Pinpoint the cell where the given text exists, returning its [x, y] midpoint coordinate. 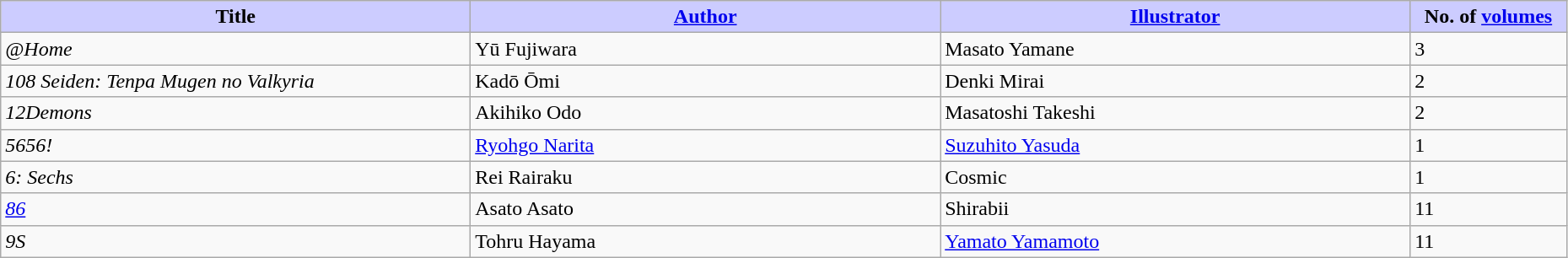
@Home [236, 49]
Cosmic [1176, 177]
Tohru Hayama [705, 241]
Denki Mirai [1176, 81]
12Demons [236, 113]
9S [236, 241]
Yamato Yamamoto [1176, 241]
No. of volumes [1489, 17]
Illustrator [1176, 17]
5656! [236, 145]
Kadō Ōmi [705, 81]
Ryohgo Narita [705, 145]
Shirabii [1176, 209]
Suzuhito Yasuda [1176, 145]
Asato Asato [705, 209]
Rei Rairaku [705, 177]
108 Seiden: Tenpa Mugen no Valkyria [236, 81]
Title [236, 17]
6: Sechs [236, 177]
86 [236, 209]
Yū Fujiwara [705, 49]
3 [1489, 49]
Masato Yamane [1176, 49]
Akihiko Odo [705, 113]
Masatoshi Takeshi [1176, 113]
Author [705, 17]
